Capture the cell that displays the provided text and extract its (X, Y) central coordinate. 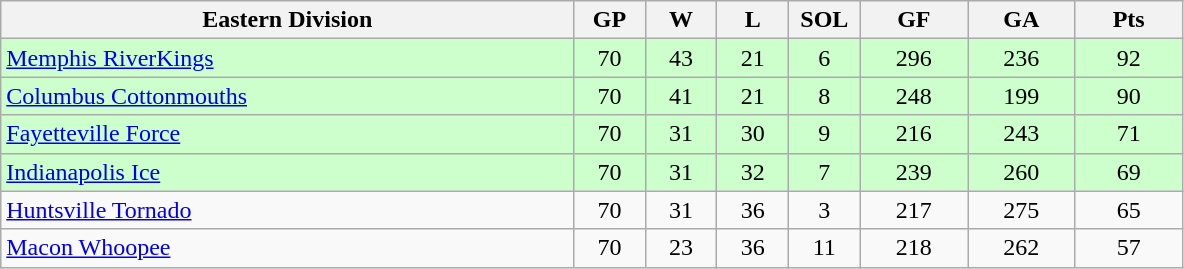
Eastern Division (288, 20)
218 (914, 248)
65 (1129, 210)
236 (1022, 58)
57 (1129, 248)
L (753, 20)
Indianapolis Ice (288, 172)
GF (914, 20)
W (681, 20)
Pts (1129, 20)
Macon Whoopee (288, 248)
239 (914, 172)
41 (681, 96)
260 (1022, 172)
71 (1129, 134)
217 (914, 210)
90 (1129, 96)
6 (825, 58)
30 (753, 134)
11 (825, 248)
8 (825, 96)
32 (753, 172)
216 (914, 134)
262 (1022, 248)
Columbus Cottonmouths (288, 96)
GA (1022, 20)
9 (825, 134)
243 (1022, 134)
SOL (825, 20)
248 (914, 96)
199 (1022, 96)
3 (825, 210)
43 (681, 58)
92 (1129, 58)
296 (914, 58)
69 (1129, 172)
Fayetteville Force (288, 134)
GP (610, 20)
Huntsville Tornado (288, 210)
7 (825, 172)
275 (1022, 210)
23 (681, 248)
Memphis RiverKings (288, 58)
